Search for the cell housing the specified text and yield its [x, y] center coordinate. 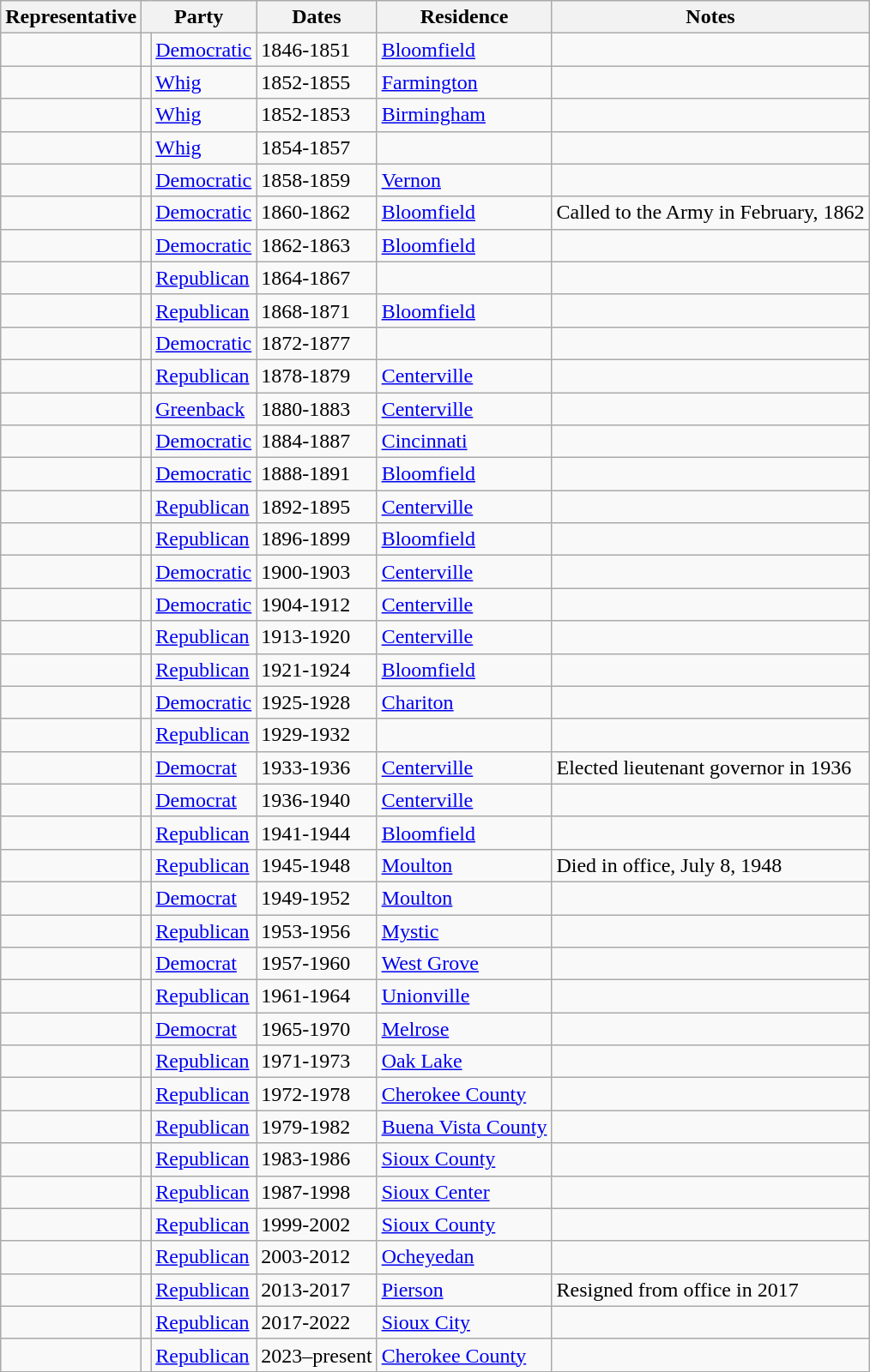
1979-1982 [317, 1127]
Residence [464, 17]
2017-2022 [317, 1322]
Vernon [464, 180]
1852-1853 [317, 115]
1854-1857 [317, 147]
2003-2012 [317, 1257]
1862-1863 [317, 245]
Notes [710, 17]
Died in office, July 8, 1948 [710, 865]
1913-1920 [317, 637]
1929-1932 [317, 735]
Elected lieutenant governor in 1936 [710, 767]
1868-1871 [317, 310]
2023–present [317, 1355]
1925-1928 [317, 702]
Buena Vista County [464, 1127]
1953-1956 [317, 930]
Greenback [204, 409]
Cincinnati [464, 442]
1892-1895 [317, 507]
Ocheyedan [464, 1257]
1983-1986 [317, 1159]
1999-2002 [317, 1225]
Representative [71, 17]
Sioux City [464, 1322]
1936-1940 [317, 800]
West Grove [464, 964]
1921-1924 [317, 670]
Resigned from office in 2017 [710, 1290]
1961-1964 [317, 996]
1965-1970 [317, 1029]
1888-1891 [317, 474]
1941-1944 [317, 833]
1957-1960 [317, 964]
Party [199, 17]
Called to the Army in February, 1862 [710, 213]
Dates [317, 17]
Melrose [464, 1029]
1858-1859 [317, 180]
1987-1998 [317, 1192]
1878-1879 [317, 376]
2013-2017 [317, 1290]
Pierson [464, 1290]
1872-1877 [317, 343]
1945-1948 [317, 865]
1949-1952 [317, 898]
1864-1867 [317, 278]
Birmingham [464, 115]
1972-1978 [317, 1094]
1904-1912 [317, 605]
1880-1883 [317, 409]
Unionville [464, 996]
1852-1855 [317, 82]
1933-1936 [317, 767]
1896-1899 [317, 539]
Chariton [464, 702]
1900-1903 [317, 572]
1971-1973 [317, 1062]
1884-1887 [317, 442]
1846-1851 [317, 50]
1860-1862 [317, 213]
Sioux Center [464, 1192]
Farmington [464, 82]
Mystic [464, 930]
Oak Lake [464, 1062]
